Provide the [x, y] coordinate of the cell's center where the given text is located.  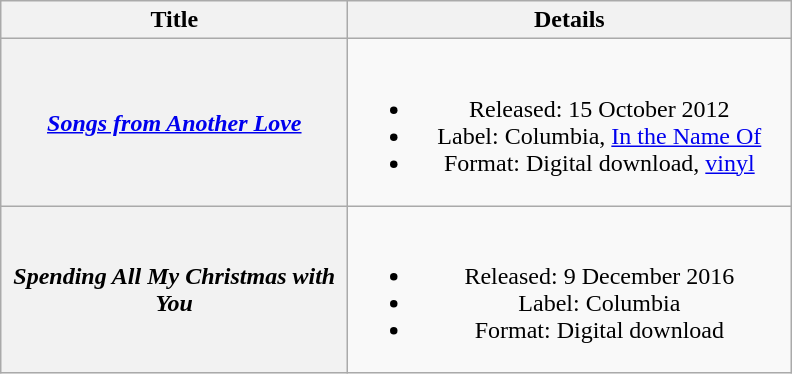
Title [174, 20]
Details [570, 20]
Spending All My Christmas with You [174, 290]
Released: 9 December 2016Label: ColumbiaFormat: Digital download [570, 290]
Released: 15 October 2012Label: Columbia, In the Name OfFormat: Digital download, vinyl [570, 122]
Songs from Another Love [174, 122]
